Locate the cell with the specified text and output its (x, y) center coordinate. 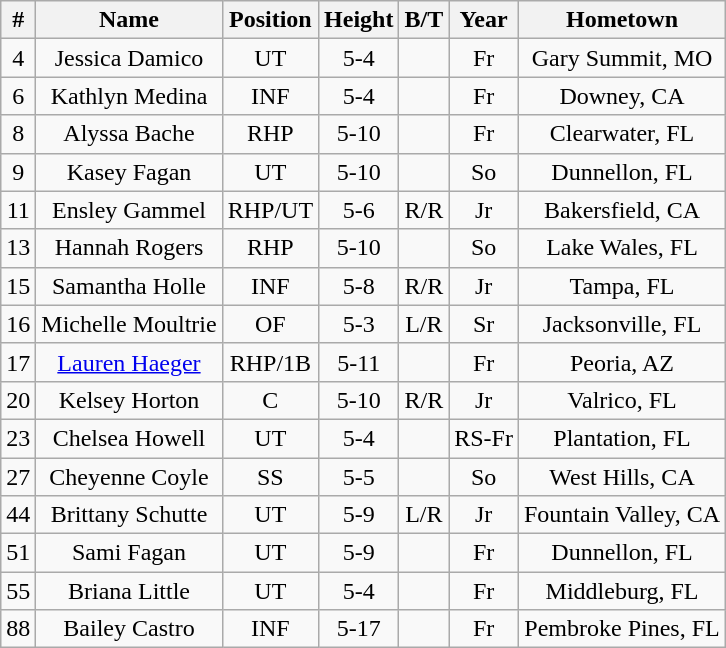
8 (18, 134)
20 (18, 400)
Hometown (622, 20)
13 (18, 248)
SS (270, 477)
Downey, CA (622, 96)
15 (18, 286)
Brittany Schutte (129, 515)
Jessica Damico (129, 58)
Cheyenne Coyle (129, 477)
Fountain Valley, CA (622, 515)
Kelsey Horton (129, 400)
Plantation, FL (622, 438)
Bakersfield, CA (622, 210)
4 (18, 58)
B/T (424, 20)
Kasey Fagan (129, 172)
Chelsea Howell (129, 438)
Jacksonville, FL (622, 324)
Gary Summit, MO (622, 58)
Tampa, FL (622, 286)
Valrico, FL (622, 400)
OF (270, 324)
Alyssa Bache (129, 134)
11 (18, 210)
Middleburg, FL (622, 591)
Kathlyn Medina (129, 96)
6 (18, 96)
5-3 (359, 324)
16 (18, 324)
RS-Fr (484, 438)
Peoria, AZ (622, 362)
5-11 (359, 362)
Hannah Rogers (129, 248)
C (270, 400)
51 (18, 553)
Sr (484, 324)
Name (129, 20)
Year (484, 20)
RHP/1B (270, 362)
Clearwater, FL (622, 134)
Pembroke Pines, FL (622, 629)
Sami Fagan (129, 553)
Position (270, 20)
27 (18, 477)
RHP/UT (270, 210)
Briana Little (129, 591)
88 (18, 629)
17 (18, 362)
Ensley Gammel (129, 210)
55 (18, 591)
Bailey Castro (129, 629)
Michelle Moultrie (129, 324)
Lauren Haeger (129, 362)
44 (18, 515)
5-8 (359, 286)
5-5 (359, 477)
23 (18, 438)
5-6 (359, 210)
9 (18, 172)
5-17 (359, 629)
West Hills, CA (622, 477)
# (18, 20)
Lake Wales, FL (622, 248)
Height (359, 20)
Samantha Holle (129, 286)
